Detect which cell encompasses the target text, then output its [X, Y] center coordinate. 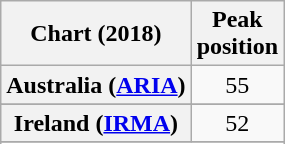
55 [237, 85]
Australia (ARIA) [96, 85]
52 [237, 123]
Ireland (IRMA) [96, 123]
Peakposition [237, 34]
Chart (2018) [96, 34]
